Determine the (X, Y) coordinate at the center of the cell enclosing the given text.  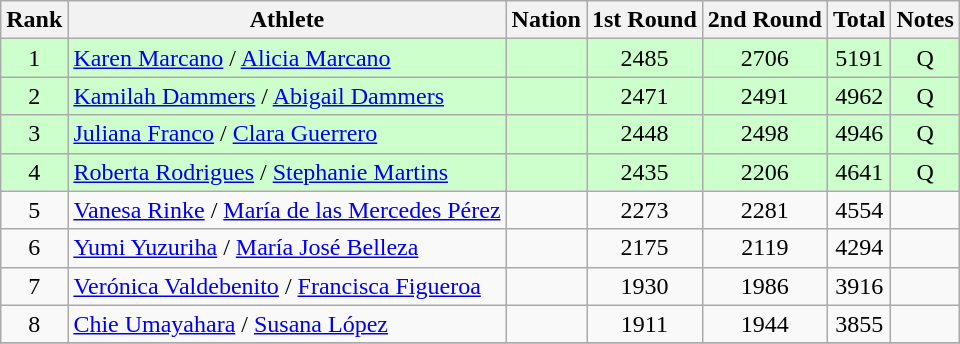
Juliana Franco / Clara Guerrero (287, 134)
2491 (764, 96)
2281 (764, 210)
4294 (859, 248)
4946 (859, 134)
Yumi Yuzuriha / María José Belleza (287, 248)
1944 (764, 324)
Vanesa Rinke / María de las Mercedes Pérez (287, 210)
4962 (859, 96)
Verónica Valdebenito / Francisca Figueroa (287, 286)
Nation (546, 20)
3 (34, 134)
2 (34, 96)
2706 (764, 58)
2273 (644, 210)
2119 (764, 248)
5 (34, 210)
2498 (764, 134)
Notes (925, 20)
3855 (859, 324)
4 (34, 172)
Rank (34, 20)
2485 (644, 58)
Roberta Rodrigues / Stephanie Martins (287, 172)
2448 (644, 134)
Kamilah Dammers / Abigail Dammers (287, 96)
1st Round (644, 20)
1986 (764, 286)
Chie Umayahara / Susana López (287, 324)
Total (859, 20)
4554 (859, 210)
2471 (644, 96)
5191 (859, 58)
3916 (859, 286)
6 (34, 248)
1911 (644, 324)
2nd Round (764, 20)
8 (34, 324)
4641 (859, 172)
1930 (644, 286)
Karen Marcano / Alicia Marcano (287, 58)
2206 (764, 172)
2175 (644, 248)
7 (34, 286)
Athlete (287, 20)
2435 (644, 172)
1 (34, 58)
